Return the [X, Y] coordinate for the center point of the cell that contains the specified text.  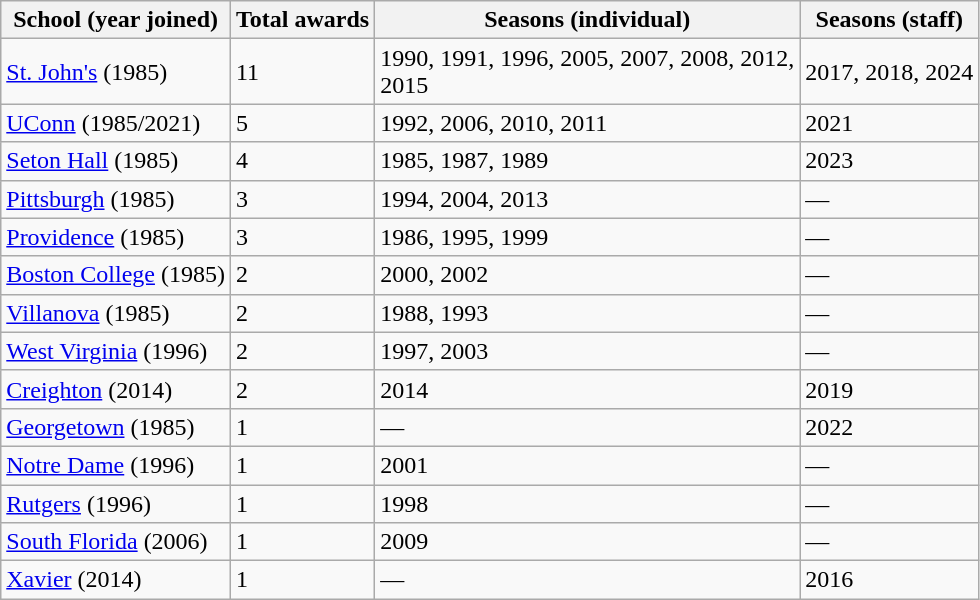
Rutgers (1996) [116, 503]
2017, 2018, 2024 [890, 72]
Seasons (staff) [890, 20]
2014 [588, 389]
Xavier (2014) [116, 580]
Villanova (1985) [116, 313]
West Virginia (1996) [116, 351]
Pittsburgh (1985) [116, 199]
1985, 1987, 1989 [588, 161]
Creighton (2014) [116, 389]
St. John's (1985) [116, 72]
2000, 2002 [588, 275]
2009 [588, 542]
Georgetown (1985) [116, 427]
5 [302, 123]
2019 [890, 389]
2016 [890, 580]
Boston College (1985) [116, 275]
2001 [588, 465]
2021 [890, 123]
1986, 1995, 1999 [588, 237]
UConn (1985/2021) [116, 123]
Providence (1985) [116, 237]
11 [302, 72]
1997, 2003 [588, 351]
Notre Dame (1996) [116, 465]
Total awards [302, 20]
1990, 1991, 1996, 2005, 2007, 2008, 2012, 2015 [588, 72]
1992, 2006, 2010, 2011 [588, 123]
1994, 2004, 2013 [588, 199]
Seton Hall (1985) [116, 161]
School (year joined) [116, 20]
South Florida (2006) [116, 542]
1998 [588, 503]
4 [302, 161]
Seasons (individual) [588, 20]
2022 [890, 427]
2023 [890, 161]
1988, 1993 [588, 313]
